Return (x, y) of the center of cell containing provided text 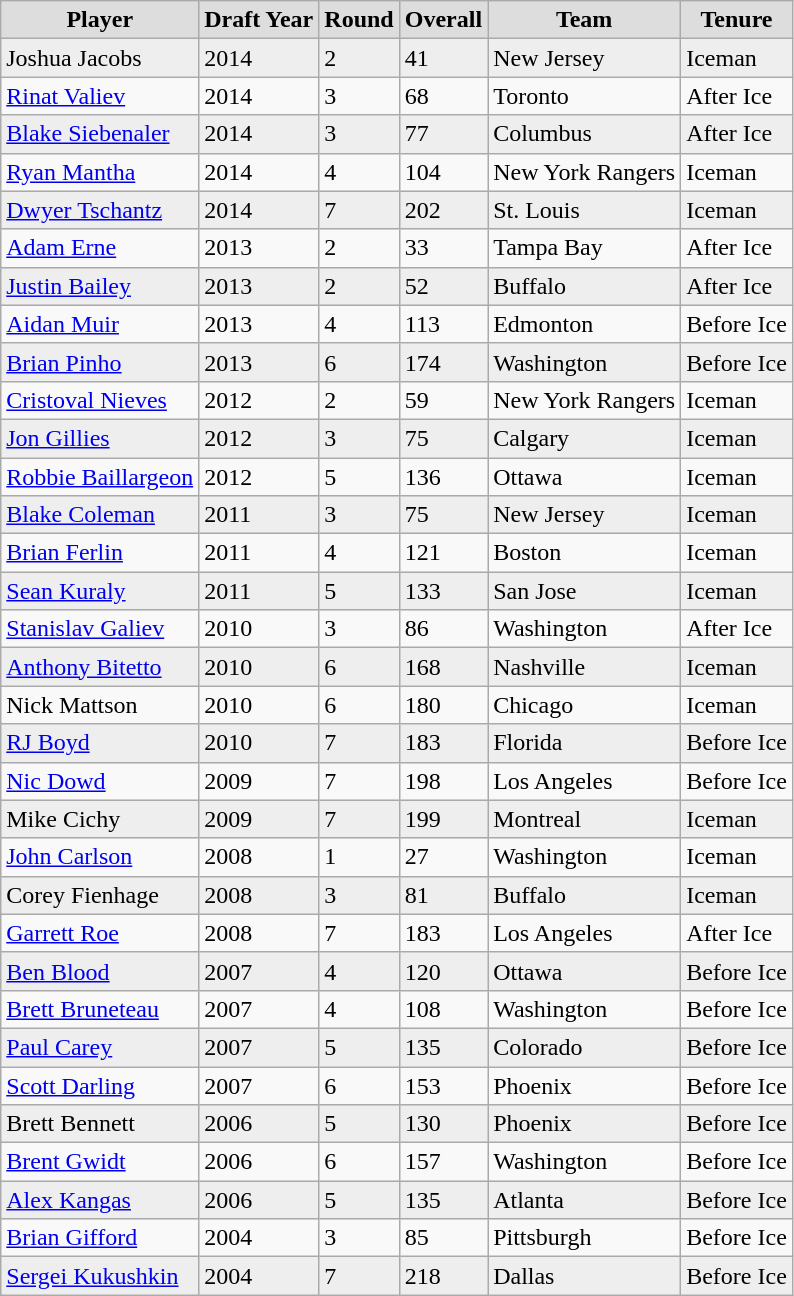
133 (443, 591)
Corey Fienhage (100, 895)
Brian Gifford (100, 1238)
Dallas (584, 1276)
Ryan Mantha (100, 172)
199 (443, 819)
Pittsburgh (584, 1238)
Player (100, 20)
113 (443, 324)
Atlanta (584, 1200)
Nick Mattson (100, 705)
Brent Gwidt (100, 1162)
Blake Siebenaler (100, 134)
27 (443, 857)
Draft Year (259, 20)
Aidan Muir (100, 324)
Chicago (584, 705)
Brett Bruneteau (100, 1009)
Team (584, 20)
174 (443, 362)
120 (443, 971)
Brian Pinho (100, 362)
218 (443, 1276)
85 (443, 1238)
San Jose (584, 591)
121 (443, 553)
41 (443, 58)
Columbus (584, 134)
108 (443, 1009)
Joshua Jacobs (100, 58)
Jon Gillies (100, 438)
Tenure (737, 20)
157 (443, 1162)
Brett Bennett (100, 1124)
Scott Darling (100, 1085)
John Carlson (100, 857)
Florida (584, 743)
180 (443, 705)
Colorado (584, 1047)
Adam Erne (100, 248)
RJ Boyd (100, 743)
Rinat Valiev (100, 96)
Ben Blood (100, 971)
136 (443, 477)
52 (443, 286)
202 (443, 210)
Anthony Bitetto (100, 667)
Mike Cichy (100, 819)
Dwyer Tschantz (100, 210)
168 (443, 667)
Cristoval Nieves (100, 400)
Robbie Baillargeon (100, 477)
Toronto (584, 96)
1 (359, 857)
81 (443, 895)
Montreal (584, 819)
Brian Ferlin (100, 553)
Alex Kangas (100, 1200)
Paul Carey (100, 1047)
Calgary (584, 438)
Blake Coleman (100, 515)
77 (443, 134)
Edmonton (584, 324)
Round (359, 20)
153 (443, 1085)
Sergei Kukushkin (100, 1276)
86 (443, 629)
Nic Dowd (100, 781)
Justin Bailey (100, 286)
33 (443, 248)
Nashville (584, 667)
198 (443, 781)
68 (443, 96)
59 (443, 400)
Tampa Bay (584, 248)
St. Louis (584, 210)
104 (443, 172)
Overall (443, 20)
Stanislav Galiev (100, 629)
130 (443, 1124)
Sean Kuraly (100, 591)
Boston (584, 553)
Garrett Roe (100, 933)
